Extract the (X, Y) coordinate from the center of the cell holding the provided text.  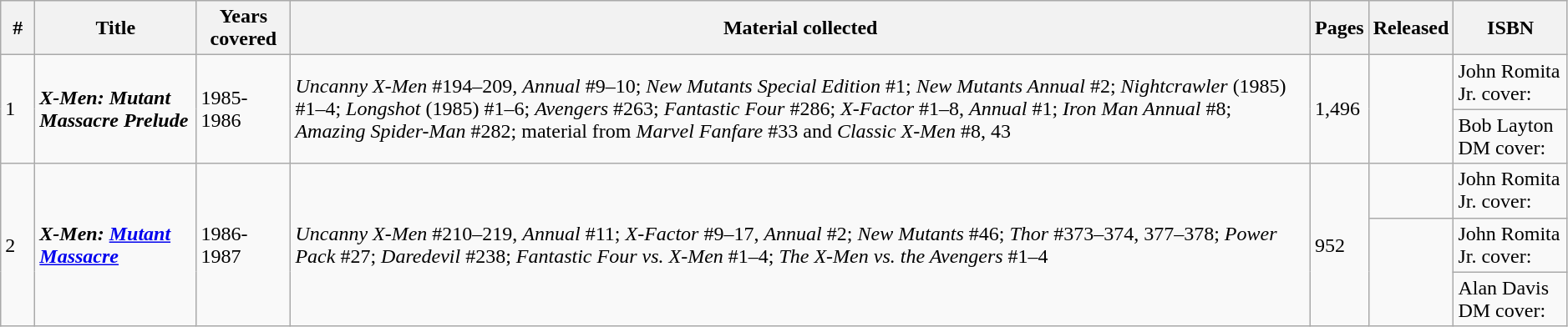
X-Men: Mutant Massacre (115, 245)
Pages (1339, 28)
Material collected (800, 28)
X-Men: Mutant Massacre Prelude (115, 109)
Bob Layton DM cover: (1510, 137)
Released (1411, 28)
Years covered (244, 28)
Alan Davis DM cover: (1510, 299)
1 (18, 109)
1985-1986 (244, 109)
1,496 (1339, 109)
2 (18, 245)
ISBN (1510, 28)
Title (115, 28)
952 (1339, 245)
# (18, 28)
1986-1987 (244, 245)
